Output the (X, Y) coordinate of the center of the cell containing the given text.  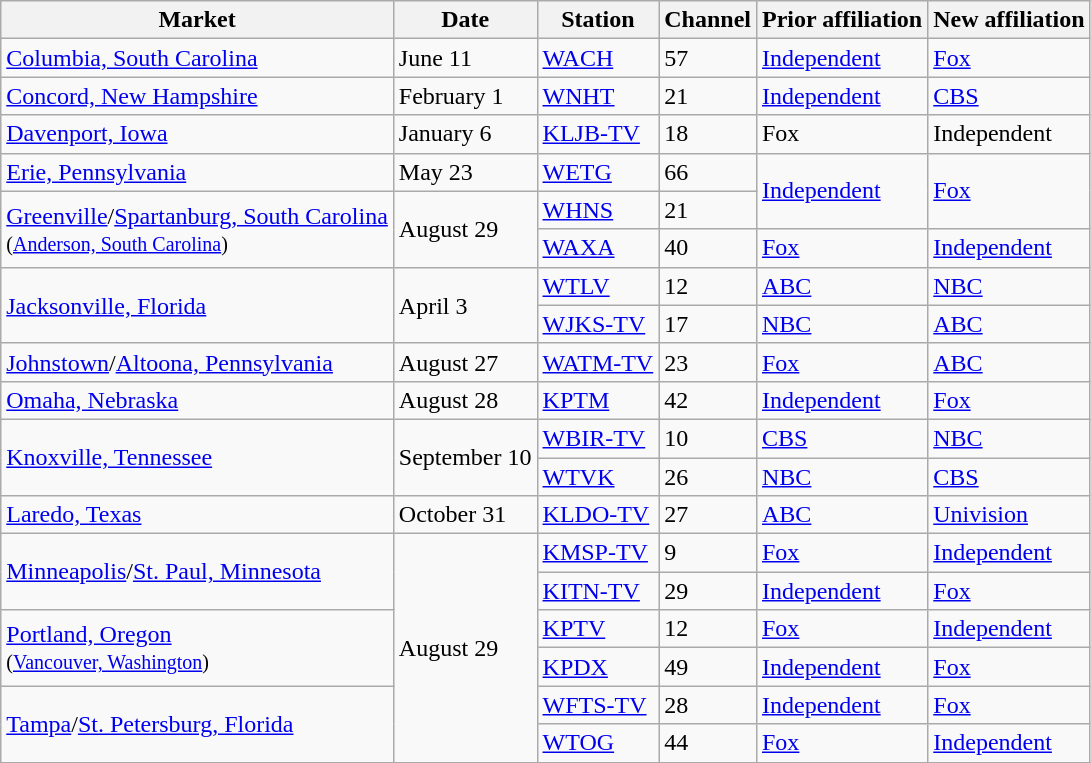
Date (465, 20)
February 1 (465, 96)
WACH (598, 58)
Johnstown/Altoona, Pennsylvania (198, 362)
27 (708, 515)
Jacksonville, Florida (198, 305)
Prior affiliation (842, 20)
WNHT (598, 96)
10 (708, 438)
Market (198, 20)
June 11 (465, 58)
42 (708, 400)
April 3 (465, 305)
WETG (598, 172)
Greenville/Spartanburg, South Carolina(Anderson, South Carolina) (198, 229)
Concord, New Hampshire (198, 96)
January 6 (465, 134)
WTLV (598, 286)
18 (708, 134)
17 (708, 324)
Tampa/St. Petersburg, Florida (198, 724)
28 (708, 705)
WATM-TV (598, 362)
44 (708, 743)
Columbia, South Carolina (198, 58)
Omaha, Nebraska (198, 400)
Channel (708, 20)
WAXA (598, 248)
WBIR-TV (598, 438)
KITN-TV (598, 591)
Portland, Oregon(Vancouver, Washington) (198, 648)
Minneapolis/St. Paul, Minnesota (198, 572)
Laredo, Texas (198, 515)
October 31 (465, 515)
WTVK (598, 477)
66 (708, 172)
9 (708, 553)
New affiliation (1009, 20)
Univision (1009, 515)
Station (598, 20)
57 (708, 58)
26 (708, 477)
KLJB-TV (598, 134)
WFTS-TV (598, 705)
September 10 (465, 457)
Davenport, Iowa (198, 134)
KPDX (598, 667)
August 28 (465, 400)
Knoxville, Tennessee (198, 457)
WJKS-TV (598, 324)
KMSP-TV (598, 553)
Erie, Pennsylvania (198, 172)
49 (708, 667)
WHNS (598, 210)
August 27 (465, 362)
40 (708, 248)
KLDO-TV (598, 515)
May 23 (465, 172)
KPTM (598, 400)
23 (708, 362)
WTOG (598, 743)
KPTV (598, 629)
29 (708, 591)
